Detect which cell encompasses the target text, then output its [X, Y] center coordinate. 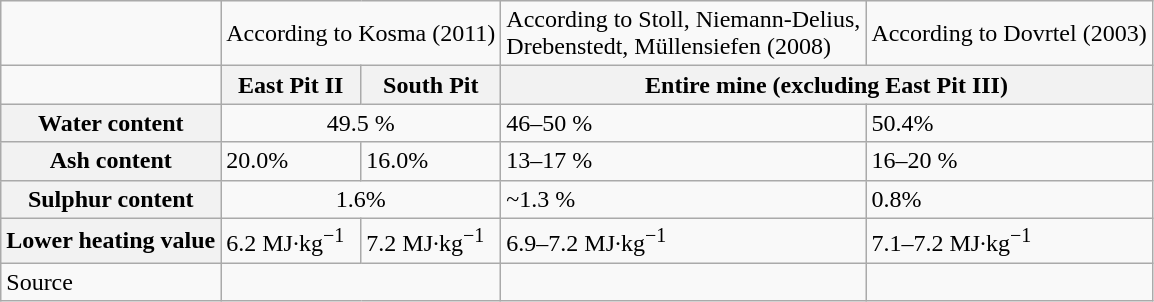
7.1–7.2 MJ·kg−1 [1009, 240]
Entire mine (excluding East Pit III) [826, 85]
East Pit II [291, 85]
13–17 % [684, 161]
1.6% [361, 199]
49.5 % [361, 123]
0.8% [1009, 199]
20.0% [291, 161]
Lower heating value [111, 240]
According to Dovrtel (2003) [1009, 34]
50.4% [1009, 123]
Source [111, 282]
Ash content [111, 161]
According to Stoll, Niemann-Delius,Drebenstedt, Müllensiefen (2008) [684, 34]
Sulphur content [111, 199]
16–20 % [1009, 161]
~1.3 % [684, 199]
6.2 MJ·kg−1 [291, 240]
7.2 MJ·kg−1 [431, 240]
According to Kosma (2011) [361, 34]
46–50 % [684, 123]
South Pit [431, 85]
6.9–7.2 MJ·kg−1 [684, 240]
Water content [111, 123]
16.0% [431, 161]
